Identify which cell holds the provided text, then report its [X, Y] central coordinate. 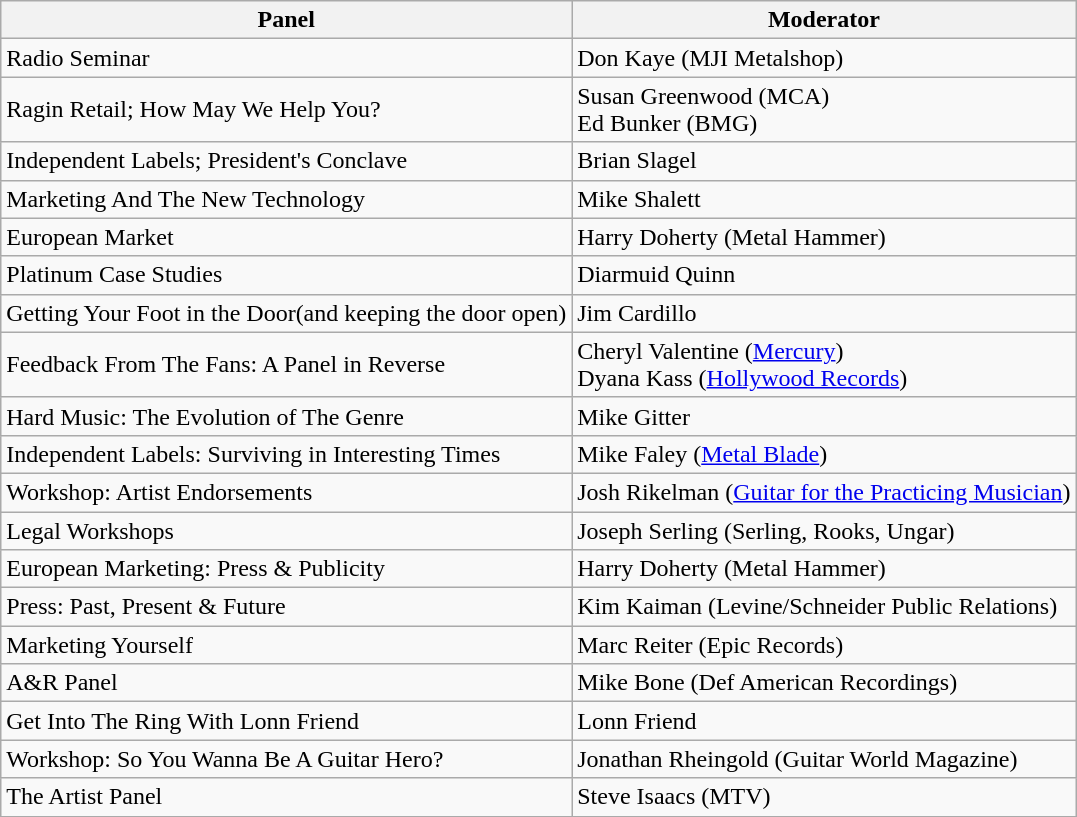
Marc Reiter (Epic Records) [824, 645]
Press: Past, Present & Future [286, 607]
Feedback From The Fans: A Panel in Reverse [286, 364]
Lonn Friend [824, 721]
Independent Labels; President's Conclave [286, 161]
Mike Bone (Def American Recordings) [824, 683]
Jim Cardillo [824, 313]
Get Into The Ring With Lonn Friend [286, 721]
Radio Seminar [286, 58]
Brian Slagel [824, 161]
Ragin Retail; How May We Help You? [286, 110]
Hard Music: The Evolution of The Genre [286, 416]
European Market [286, 237]
Marketing Yourself [286, 645]
Marketing And The New Technology [286, 199]
The Artist Panel [286, 797]
Susan Greenwood (MCA)Ed Bunker (BMG) [824, 110]
Joseph Serling (Serling, Rooks, Ungar) [824, 531]
Independent Labels: Surviving in Interesting Times [286, 454]
Workshop: So You Wanna Be A Guitar Hero? [286, 759]
Platinum Case Studies [286, 275]
European Marketing: Press & Publicity [286, 569]
Mike Gitter [824, 416]
Steve Isaacs (MTV) [824, 797]
Diarmuid Quinn [824, 275]
Don Kaye (MJI Metalshop) [824, 58]
Moderator [824, 20]
Getting Your Foot in the Door(and keeping the door open) [286, 313]
Workshop: Artist Endorsements [286, 492]
Mike Shalett [824, 199]
Mike Faley (Metal Blade) [824, 454]
A&R Panel [286, 683]
Jonathan Rheingold (Guitar World Magazine) [824, 759]
Panel [286, 20]
Kim Kaiman (Levine/Schneider Public Relations) [824, 607]
Josh Rikelman (Guitar for the Practicing Musician) [824, 492]
Legal Workshops [286, 531]
Cheryl Valentine (Mercury)Dyana Kass (Hollywood Records) [824, 364]
